Pinpoint the cell where the given text exists, returning its (X, Y) midpoint coordinate. 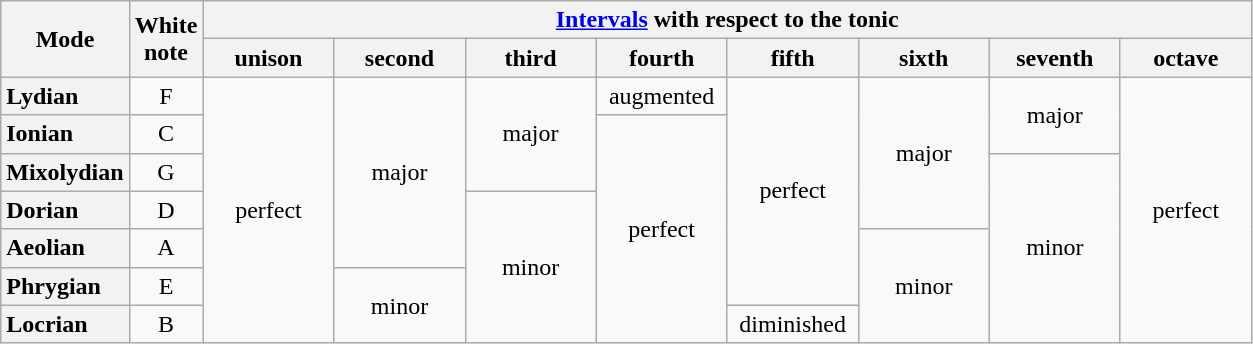
seventh (1054, 58)
Phrygian (65, 286)
Mixolydian (65, 172)
B (166, 324)
Intervals with respect to the tonic (727, 20)
A (166, 248)
Ionian (65, 134)
Dorian (65, 210)
F (166, 96)
fifth (792, 58)
E (166, 286)
D (166, 210)
unison (268, 58)
third (530, 58)
Aeolian (65, 248)
Locrian (65, 324)
octave (1186, 58)
sixth (924, 58)
second (400, 58)
Whitenote (166, 39)
C (166, 134)
diminished (792, 324)
G (166, 172)
Mode (65, 39)
augmented (662, 96)
fourth (662, 58)
Lydian (65, 96)
